Extract the [x, y] coordinate from the center of the cell holding the provided text.  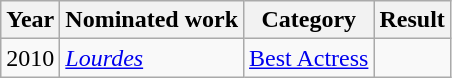
Result [412, 20]
Lourdes [152, 58]
Best Actress [309, 58]
Category [309, 20]
2010 [30, 58]
Nominated work [152, 20]
Year [30, 20]
